Return (x, y) of the center of cell containing provided text 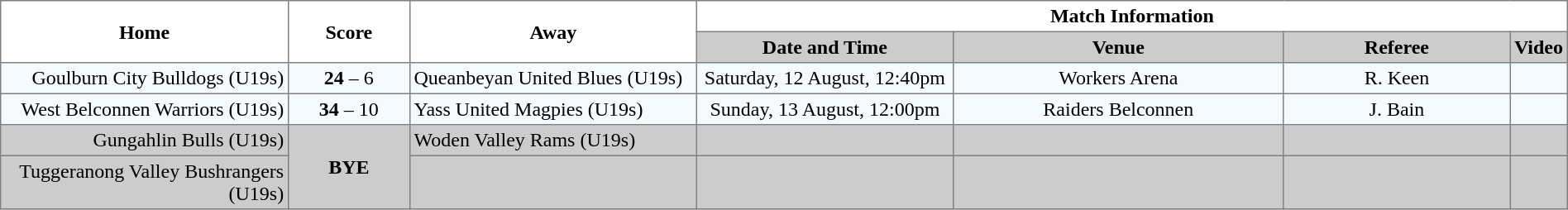
Score (349, 31)
Woden Valley Rams (U19s) (552, 141)
Referee (1396, 47)
Home (145, 31)
Goulburn City Bulldogs (U19s) (145, 79)
Workers Arena (1118, 79)
Tuggeranong Valley Bushrangers (U19s) (145, 182)
BYE (349, 167)
Venue (1118, 47)
Video (1539, 47)
West Belconnen Warriors (U19s) (145, 109)
34 – 10 (349, 109)
Yass United Magpies (U19s) (552, 109)
R. Keen (1396, 79)
Queanbeyan United Blues (U19s) (552, 79)
Match Information (1133, 17)
Saturday, 12 August, 12:40pm (825, 79)
Sunday, 13 August, 12:00pm (825, 109)
Raiders Belconnen (1118, 109)
Away (552, 31)
Date and Time (825, 47)
Gungahlin Bulls (U19s) (145, 141)
J. Bain (1396, 109)
24 – 6 (349, 79)
